For the text-containing cell, return its midpoint in [X, Y] coordinate format. 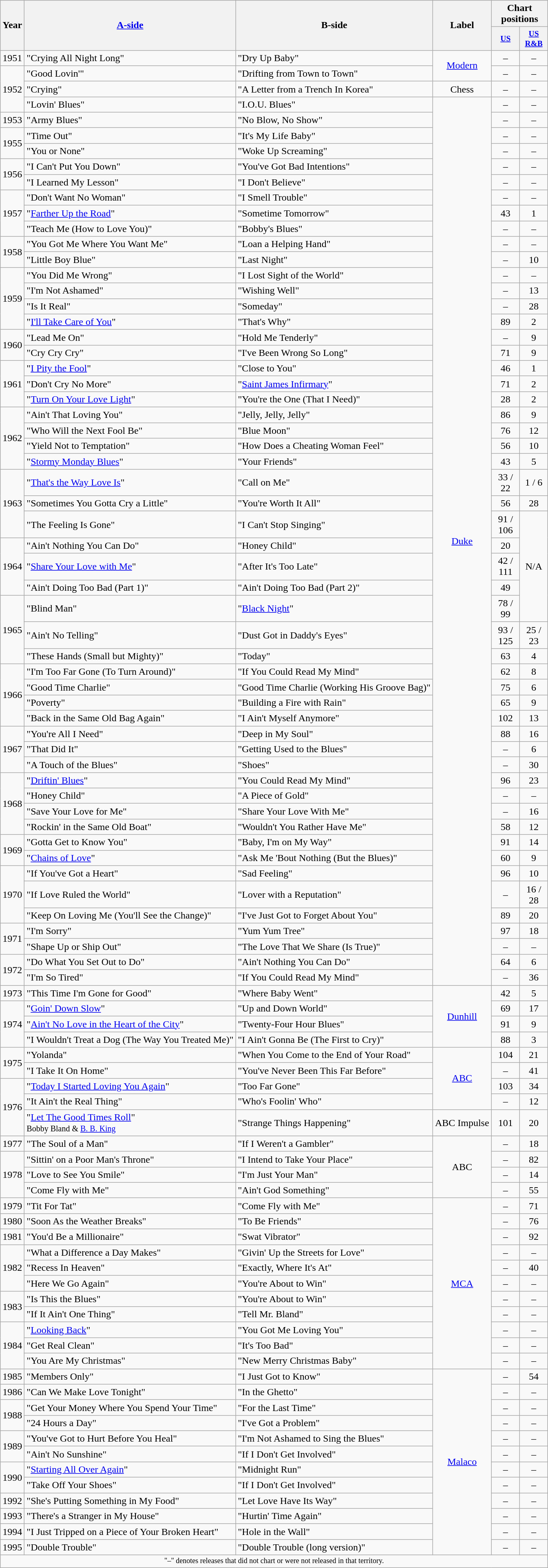
Malaco [462, 1462]
86 [506, 415]
"Hole in the Wall" [334, 1532]
21 [533, 1055]
1951 [12, 58]
"Jelly, Jelly, Jelly" [334, 415]
"Exactly, Where It's At" [334, 1268]
"Get Your Money Where You Spend Your Time" [130, 1407]
"A Touch of the Blues" [130, 765]
1974 [12, 1024]
1969 [12, 850]
"I Just Got to Know" [334, 1376]
"Who Will the Next Fool Be" [130, 431]
"Yum Yum Tree" [334, 931]
"Double Trouble (long version)" [334, 1547]
Year [12, 25]
"Hurtin' Time Again" [334, 1516]
1993 [12, 1516]
"You're All I Need" [130, 734]
"Today I Started Loving You Again" [130, 1086]
"Your Friends" [334, 462]
23 [533, 780]
"Swat Vibrator" [334, 1237]
"Where Baby Went" [334, 993]
62 [506, 671]
"Starting All Over Again" [130, 1469]
"I'm Not Ashamed to Sing the Blues" [334, 1438]
Dunhill [462, 1016]
"Baby, I'm on My Way" [334, 842]
97 [506, 931]
91 / 106 [506, 524]
40 [533, 1268]
60 [506, 858]
"Is It Real" [130, 306]
"I Learned My Lesson" [130, 182]
"Tell Mr. Bland" [334, 1314]
"Share Your Love With Me" [334, 811]
42 / 111 [506, 567]
"You Got Me Where You Want Me" [130, 244]
"Lead Me On" [130, 337]
"I Intend to Take Your Place" [334, 1159]
"Ain't No Telling" [130, 635]
"I've Been Wrong So Long" [334, 353]
"Call on Me" [334, 483]
49 [506, 587]
1976 [12, 1107]
"Givin' Up the Streets for Love" [334, 1252]
101 [506, 1123]
US R&B [533, 38]
"Drifting from Town to Town" [334, 73]
"It's Too Bad" [334, 1345]
"Farther Up the Road" [130, 213]
"I.O.U. Blues" [334, 104]
78 / 99 [506, 608]
"Ain't God Something" [334, 1190]
1985 [12, 1376]
"Yield Not to Temptation" [130, 446]
1961 [12, 384]
"Good Lovin'" [130, 73]
"I Can't Put You Down" [130, 167]
"Blue Moon" [334, 431]
"How Does a Cheating Woman Feel" [334, 446]
"That's Why" [334, 322]
"I Don't Believe" [334, 182]
1964 [12, 567]
"That's the Way Love Is" [130, 483]
1975 [12, 1063]
1992 [12, 1501]
1983 [12, 1307]
1 / 6 [533, 483]
55 [533, 1190]
"Cry Cry Cry" [130, 353]
1986 [12, 1392]
54 [533, 1376]
"Army Blues" [130, 120]
"Good Time Charlie" [130, 687]
Modern [462, 66]
"24 Hours a Day" [130, 1423]
36 [533, 978]
"I'm Not Ashamed" [130, 291]
"Gotta Get to Know You" [130, 842]
1965 [12, 629]
1988 [12, 1415]
1989 [12, 1446]
"Hold Me Tenderly" [334, 337]
"The Feeling Is Gone" [130, 524]
93 / 125 [506, 635]
1957 [12, 213]
"I'll Take Care of You" [130, 322]
1994 [12, 1532]
"This Time I'm Gone for Good" [130, 993]
"To Be Friends" [334, 1221]
103 [506, 1086]
"No Blow, No Show" [334, 120]
"I Smell Trouble" [334, 198]
"Too Far Gone" [334, 1086]
"It's My Life Baby" [334, 135]
"You Did Me Wrong" [130, 275]
3 [533, 1040]
"Lovin' Blues" [130, 104]
"She's Putting Something in My Food" [130, 1501]
75 [506, 687]
"If I Weren't a Gambler" [334, 1144]
MCA [462, 1283]
"These Hands (Small but Mighty)" [130, 656]
"Love to See You Smile" [130, 1175]
"Sittin' on a Poor Man's Throne" [130, 1159]
1970 [12, 894]
"Recess In Heaven" [130, 1268]
"Strange Things Happening" [334, 1123]
"Chains of Love" [130, 858]
US [506, 38]
Chart positions [519, 14]
"You're Worth It All" [334, 504]
"You've Got to Hurt Before You Heal" [130, 1438]
"I'm Just Your Man" [334, 1175]
"Tit For Tat" [130, 1206]
42 [506, 993]
B-side [334, 25]
1972 [12, 970]
"You'd Be a Millionaire" [130, 1237]
1953 [12, 120]
"Saint James Infirmary" [334, 384]
"Sad Feeling" [334, 873]
Label [462, 25]
58 [506, 827]
33 / 22 [506, 483]
"I Ain't Myself Anymore" [334, 718]
Duke [462, 541]
"Loan a Helping Hand" [334, 244]
1956 [12, 174]
A-side [130, 25]
"Goin' Down Slow" [130, 1009]
"Wishing Well" [334, 291]
"For the Last Time" [334, 1407]
"I'm So Tired" [130, 978]
"A Letter from a Trench In Korea" [334, 89]
1967 [12, 749]
"Shoes" [334, 765]
"Ain't Doing Too Bad (Part 2)" [334, 587]
"Poverty" [130, 702]
"Black Night" [334, 608]
"I Just Tripped on a Piece of Your Broken Heart" [130, 1532]
"I Ain't Gonna Be (The First to Cry)" [334, 1040]
46 [506, 368]
"Ain't No Sunshine" [130, 1454]
"Take Off Your Shoes" [130, 1485]
"Little Boy Blue" [130, 260]
"Midnight Run" [334, 1469]
"In the Ghetto" [334, 1392]
"Dust Got in Daddy's Eyes" [334, 635]
"Sometimes You Gotta Cry a Little" [130, 504]
"Members Only" [130, 1376]
"Good Time Charlie (Working His Groove Bag)" [334, 687]
65 [506, 702]
1960 [12, 345]
"You or None" [130, 151]
1979 [12, 1206]
1952 [12, 89]
"I'm Too Far Gone (To Turn Around)" [130, 671]
"Keep On Loving Me (You'll See the Change)" [130, 915]
"If You've Got a Heart" [130, 873]
"I Can't Stop Singing" [334, 524]
1963 [12, 504]
1958 [12, 252]
1981 [12, 1237]
64 [506, 962]
104 [506, 1055]
"Close to You" [334, 368]
1984 [12, 1345]
"I've Got a Problem" [334, 1423]
N/A [533, 567]
"The Love That We Share (Is True)" [334, 946]
"When You Come to the End of Your Road" [334, 1055]
82 [533, 1159]
"Yolanda" [130, 1055]
1966 [12, 695]
"I Lost Sight of the World" [334, 275]
34 [533, 1086]
1980 [12, 1221]
"Today" [334, 656]
"Ain't Doing Too Bad (Part 1)" [130, 587]
"Bobby's Blues" [334, 229]
"Teach Me (How to Love You)" [130, 229]
"Share Your Love with Me" [130, 567]
41 [533, 1071]
"Up and Down World" [334, 1009]
"Someday" [334, 306]
"–" denotes releases that did not chart or were not released in that territory. [274, 1561]
"Lover with a Reputation" [334, 894]
"Let The Good Times Roll"Bobby Bland & B. B. King [130, 1123]
"I'm Sorry" [130, 931]
"Woke Up Screaming" [334, 151]
"Building a Fire with Rain" [334, 702]
"Deep in My Soul" [334, 734]
1973 [12, 993]
"Crying All Night Long" [130, 58]
102 [506, 718]
"Last Night" [334, 260]
25 / 23 [533, 635]
"Ask Me 'Bout Nothing (But the Blues)" [334, 858]
"A Piece of Gold" [334, 796]
1955 [12, 143]
"If It Ain't One Thing" [130, 1314]
17 [533, 1009]
"I Pity the Fool" [130, 368]
"I've Just Got to Forget About You" [334, 915]
"Soon As the Weather Breaks" [130, 1221]
69 [506, 1009]
"You've Never Been This Far Before" [334, 1071]
63 [506, 656]
"Here We Go Again" [130, 1283]
1959 [12, 298]
"Sometime Tomorrow" [334, 213]
"You Could Read My Mind" [334, 780]
1990 [12, 1477]
"Don't Cry No More" [130, 384]
"Dry Up Baby" [334, 58]
"After It's Too Late" [334, 567]
1977 [12, 1144]
"What a Difference a Day Makes" [130, 1252]
1982 [12, 1268]
"Getting Used to the Blues" [334, 749]
"The Soul of a Man" [130, 1144]
"Is This the Blues" [130, 1299]
"New Merry Christmas Baby" [334, 1361]
"If Love Ruled the World" [130, 894]
"Driftin' Blues" [130, 780]
92 [533, 1237]
"Twenty-Four Hour Blues" [334, 1024]
"Ain't That Loving You" [130, 415]
"Save Your Love for Me" [130, 811]
"Let Love Have Its Way" [334, 1501]
1962 [12, 438]
ABC Impulse [462, 1123]
"Can We Make Love Tonight" [130, 1392]
"Who's Foolin' Who" [334, 1102]
1968 [12, 804]
"There's a Stranger in My House" [130, 1516]
"Wouldn't You Rather Have Me" [334, 827]
Chess [462, 89]
"Crying" [130, 89]
"Double Trouble" [130, 1547]
"You're the One (That I Need)" [334, 399]
"Turn On Your Love Light" [130, 399]
1978 [12, 1175]
1971 [12, 939]
"Get Real Clean" [130, 1345]
"Blind Man" [130, 608]
16 / 28 [533, 894]
"Shape Up or Ship Out" [130, 946]
1995 [12, 1547]
"That Did It" [130, 749]
"Stormy Monday Blues" [130, 462]
"You Got Me Loving You" [334, 1330]
"Back in the Same Old Bag Again" [130, 718]
"You've Got Bad Intentions" [334, 167]
"I Wouldn't Treat a Dog (The Way You Treated Me)" [130, 1040]
"Rockin' in the Same Old Boat" [130, 827]
"Ain't No Love in the Heart of the City" [130, 1024]
4 [533, 656]
"You Are My Christmas" [130, 1361]
"I Take It On Home" [130, 1071]
"It Ain't the Real Thing" [130, 1102]
"Don't Want No Woman" [130, 198]
"Time Out" [130, 135]
30 [533, 765]
"Looking Back" [130, 1330]
"Do What You Set Out to Do" [130, 962]
8 [533, 671]
